For the text-containing cell, return its midpoint in (x, y) coordinate format. 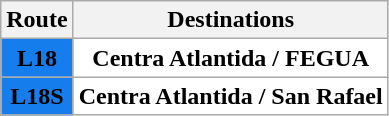
Centra Atlantida / San Rafael (230, 96)
L18 (37, 58)
L18S (37, 96)
Destinations (230, 20)
Centra Atlantida / FEGUA (230, 58)
Route (37, 20)
